Search for the cell housing the specified text and yield its [X, Y] center coordinate. 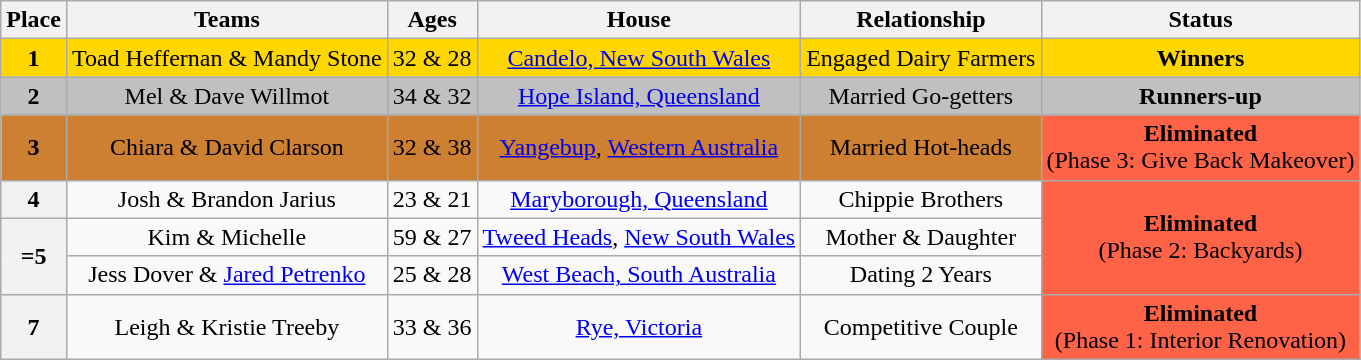
Mother & Daughter [921, 237]
Hope Island, Queensland [639, 96]
3 [34, 148]
32 & 38 [432, 148]
25 & 28 [432, 275]
23 & 21 [432, 199]
Jess Dover & Jared Petrenko [226, 275]
Rye, Victoria [639, 326]
34 & 32 [432, 96]
Married Hot-heads [921, 148]
Winners [1200, 58]
Yangebup, Western Australia [639, 148]
=5 [34, 256]
Runners-up [1200, 96]
Married Go-getters [921, 96]
2 [34, 96]
33 & 36 [432, 326]
4 [34, 199]
Maryborough, Queensland [639, 199]
Mel & Dave Willmot [226, 96]
Eliminated(Phase 3: Give Back Makeover) [1200, 148]
7 [34, 326]
59 & 27 [432, 237]
Place [34, 20]
Josh & Brandon Jarius [226, 199]
Toad Heffernan & Mandy Stone [226, 58]
Eliminated(Phase 2: Backyards) [1200, 237]
House [639, 20]
Status [1200, 20]
West Beach, South Australia [639, 275]
Kim & Michelle [226, 237]
Relationship [921, 20]
32 & 28 [432, 58]
Eliminated(Phase 1: Interior Renovation) [1200, 326]
Chiara & David Clarson [226, 148]
Engaged Dairy Farmers [921, 58]
1 [34, 58]
Competitive Couple [921, 326]
Dating 2 Years [921, 275]
Leigh & Kristie Treeby [226, 326]
Candelo, New South Wales [639, 58]
Teams [226, 20]
Chippie Brothers [921, 199]
Tweed Heads, New South Wales [639, 237]
Ages [432, 20]
